Find where the given text appears and provide that cell's center as [x, y] coordinate. 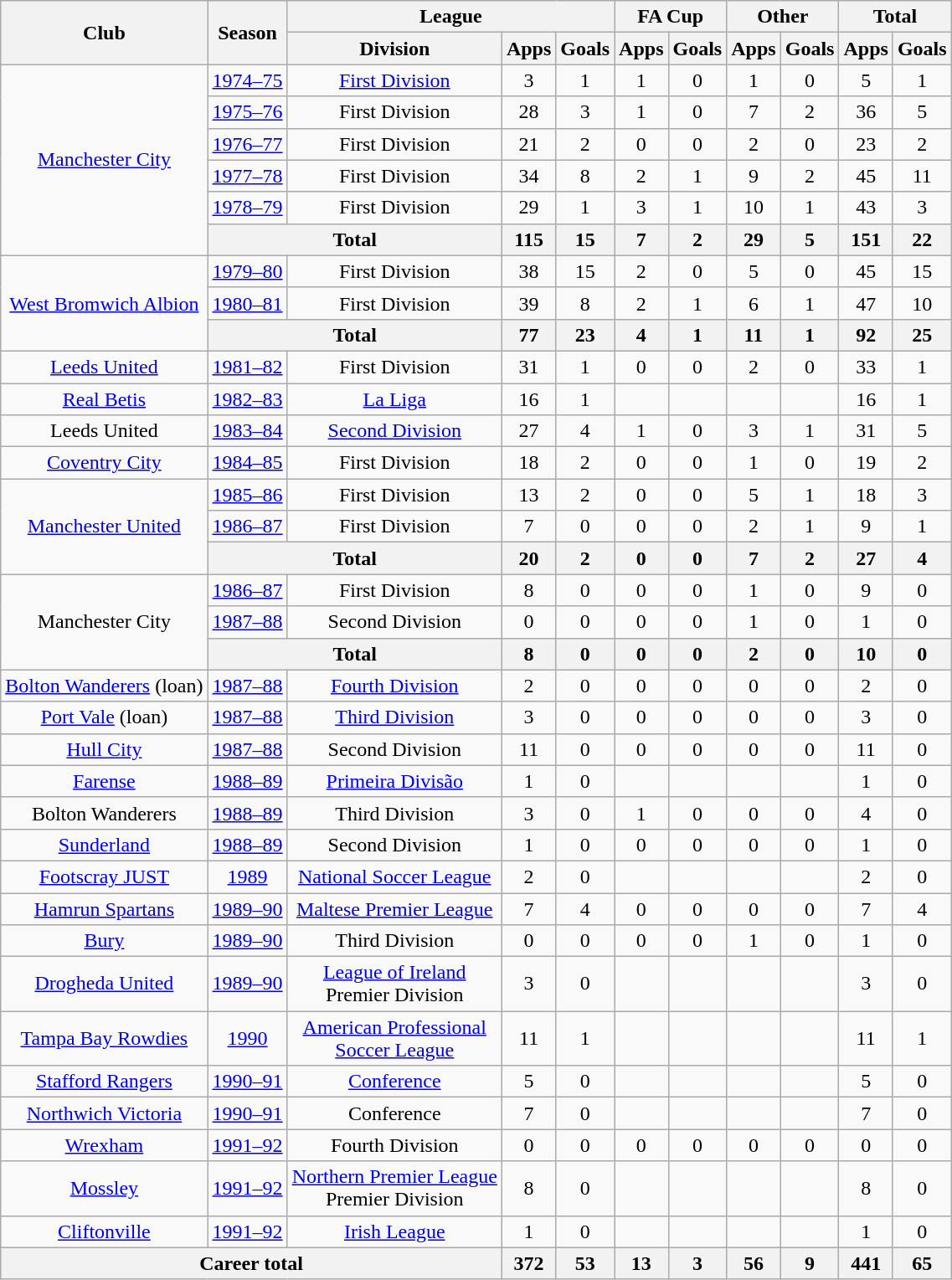
65 [922, 1263]
92 [866, 335]
47 [866, 303]
Primeira Divisão [394, 781]
Manchester United [104, 527]
1974–75 [248, 80]
Sunderland [104, 845]
1978–79 [248, 208]
22 [922, 239]
1989 [248, 876]
Hamrun Spartans [104, 908]
Coventry City [104, 463]
Northwich Victoria [104, 1113]
Division [394, 49]
33 [866, 367]
Bolton Wanderers [104, 813]
77 [528, 335]
56 [754, 1263]
1984–85 [248, 463]
Footscray JUST [104, 876]
National Soccer League [394, 876]
League of IrelandPremier Division [394, 984]
1985–86 [248, 495]
19 [866, 463]
1980–81 [248, 303]
Other [783, 17]
Drogheda United [104, 984]
Wrexham [104, 1145]
FA Cup [671, 17]
1979–80 [248, 271]
151 [866, 239]
West Bromwich Albion [104, 303]
Farense [104, 781]
Hull City [104, 749]
Season [248, 33]
34 [528, 176]
21 [528, 144]
115 [528, 239]
6 [754, 303]
1976–77 [248, 144]
36 [866, 112]
Stafford Rangers [104, 1082]
39 [528, 303]
Mossley [104, 1189]
Maltese Premier League [394, 908]
Bury [104, 941]
1982–83 [248, 399]
Port Vale (loan) [104, 717]
28 [528, 112]
38 [528, 271]
Tampa Bay Rowdies [104, 1038]
1990 [248, 1038]
1981–82 [248, 367]
20 [528, 558]
25 [922, 335]
American ProfessionalSoccer League [394, 1038]
1977–78 [248, 176]
1983–84 [248, 431]
372 [528, 1263]
Bolton Wanderers (loan) [104, 686]
Irish League [394, 1231]
Real Betis [104, 399]
La Liga [394, 399]
Cliftonville [104, 1231]
441 [866, 1263]
Northern Premier LeaguePremier Division [394, 1189]
1975–76 [248, 112]
League [450, 17]
Career total [251, 1263]
53 [585, 1263]
43 [866, 208]
Club [104, 33]
